Scan for the cell matching the given text and deliver its (X, Y) coordinate at center. 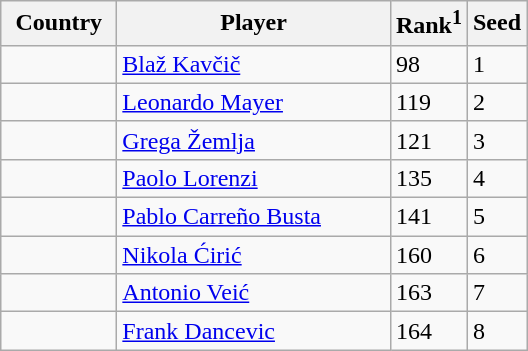
4 (496, 178)
Frank Dancevic (254, 331)
Antonio Veić (254, 293)
2 (496, 102)
Paolo Lorenzi (254, 178)
6 (496, 255)
Country (59, 24)
135 (428, 178)
Leonardo Mayer (254, 102)
121 (428, 140)
141 (428, 217)
163 (428, 293)
Grega Žemlja (254, 140)
8 (496, 331)
164 (428, 331)
119 (428, 102)
5 (496, 217)
Seed (496, 24)
7 (496, 293)
Rank1 (428, 24)
Nikola Ćirić (254, 255)
Pablo Carreño Busta (254, 217)
Player (254, 24)
1 (496, 64)
Blaž Kavčič (254, 64)
160 (428, 255)
98 (428, 64)
3 (496, 140)
